Determine the [X, Y] coordinate at the center of the cell enclosing the given text.  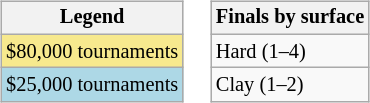
Legend [92, 18]
Finals by surface [290, 18]
$80,000 tournaments [92, 51]
Clay (1–2) [290, 85]
Hard (1–4) [290, 51]
$25,000 tournaments [92, 85]
